Return the (x, y) coordinate for the center point of the cell that contains the specified text.  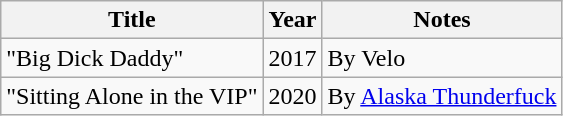
Title (132, 20)
"Big Dick Daddy" (132, 58)
Notes (442, 20)
2017 (292, 58)
2020 (292, 96)
"Sitting Alone in the VIP" (132, 96)
Year (292, 20)
By Velo (442, 58)
By Alaska Thunderfuck (442, 96)
